Find where the given text appears and provide that cell's center as (x, y) coordinate. 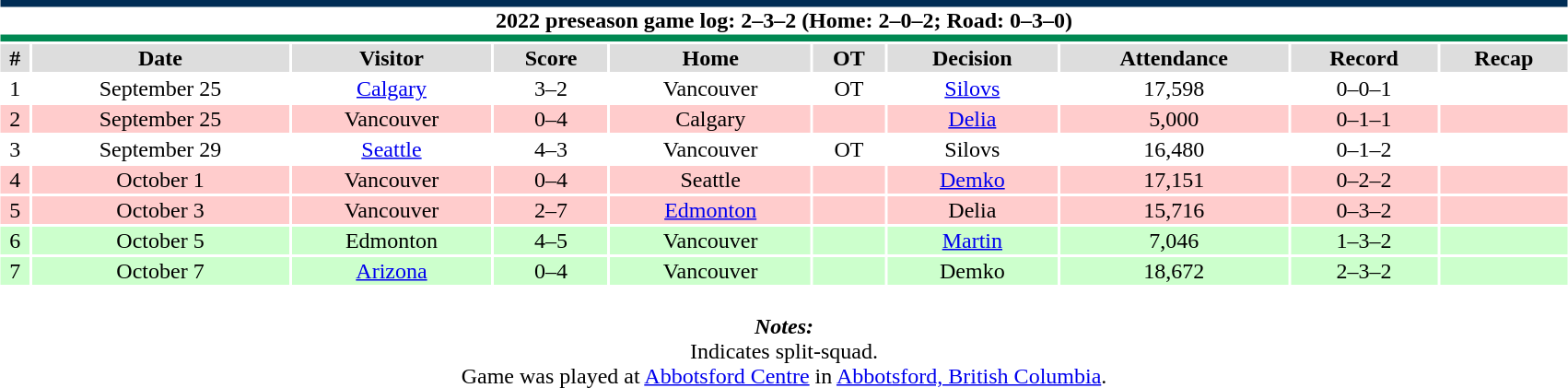
2–3–2 (1364, 271)
# (15, 58)
6 (15, 241)
7 (15, 271)
0–2–2 (1364, 180)
16,480 (1174, 149)
5 (15, 210)
4–3 (551, 149)
Recap (1504, 58)
2 (15, 119)
October 5 (160, 241)
4–5 (551, 241)
Record (1364, 58)
17,151 (1174, 180)
Decision (972, 58)
September 29 (160, 149)
October 1 (160, 180)
5,000 (1174, 119)
Attendance (1174, 58)
October 3 (160, 210)
0–1–2 (1364, 149)
Date (160, 58)
Home (711, 58)
3 (15, 149)
15,716 (1174, 210)
Visitor (391, 58)
18,672 (1174, 271)
4 (15, 180)
1–3–2 (1364, 241)
0–1–1 (1364, 119)
3–2 (551, 88)
2–7 (551, 210)
2022 preseason game log: 2–3–2 (Home: 2–0–2; Road: 0–3–0) (784, 20)
0–0–1 (1364, 88)
Martin (972, 241)
Score (551, 58)
October 7 (160, 271)
0–3–2 (1364, 210)
17,598 (1174, 88)
1 (15, 88)
Arizona (391, 271)
7,046 (1174, 241)
